Search for the cell housing the specified text and yield its [X, Y] center coordinate. 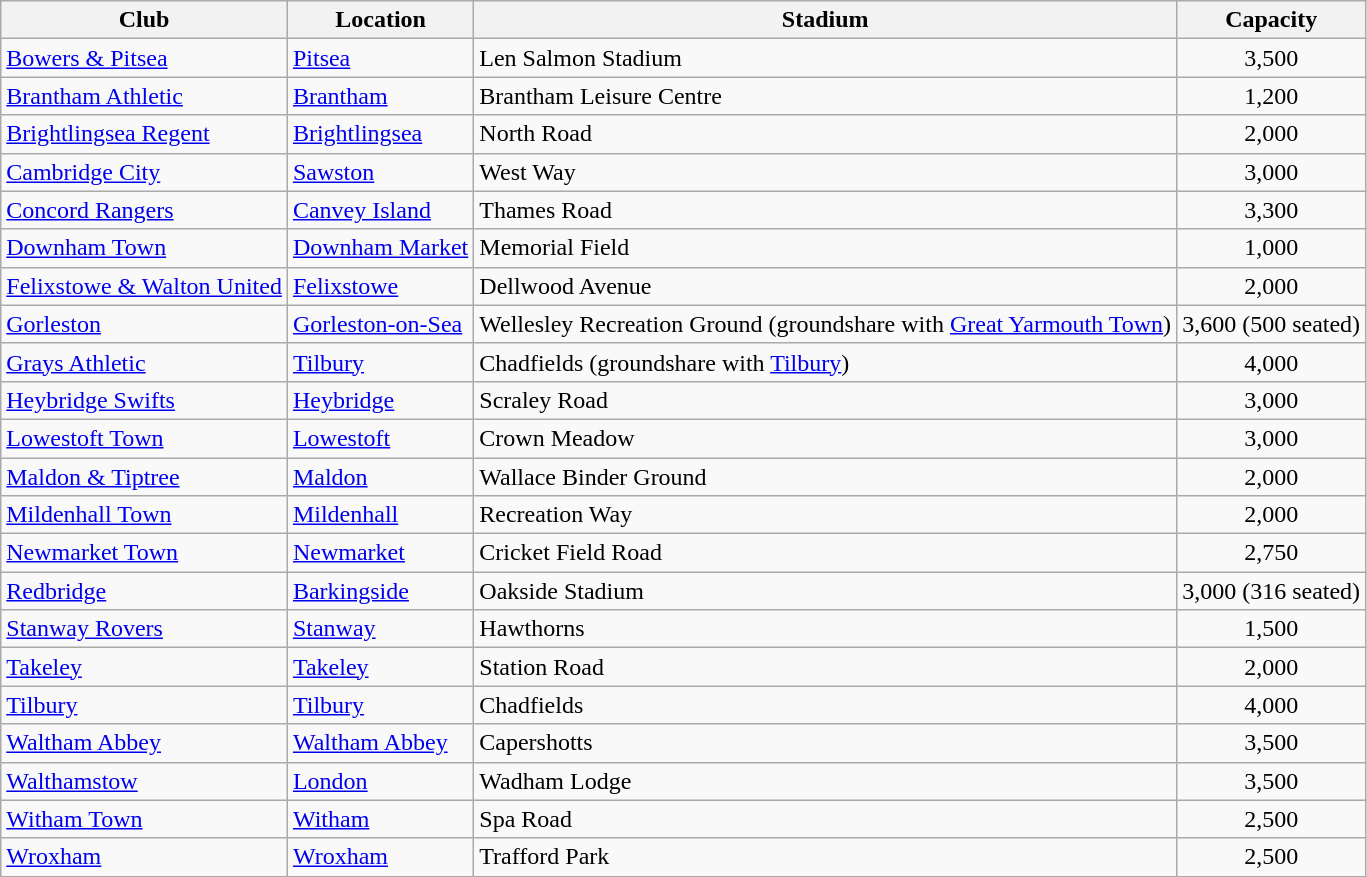
Brantham [380, 96]
Brightlingsea [380, 134]
Thames Road [826, 210]
Club [144, 20]
Station Road [826, 667]
Grays Athletic [144, 362]
Witham [380, 819]
Oakside Stadium [826, 591]
1,000 [1272, 248]
Witham Town [144, 819]
Concord Rangers [144, 210]
Wadham Lodge [826, 781]
Spa Road [826, 819]
Recreation Way [826, 515]
Capershotts [826, 743]
Capacity [1272, 20]
Felixstowe [380, 286]
3,600 (500 seated) [1272, 324]
Maldon & Tiptree [144, 477]
Cricket Field Road [826, 553]
Walthamstow [144, 781]
Wellesley Recreation Ground (groundshare with Great Yarmouth Town) [826, 324]
Canvey Island [380, 210]
Newmarket [380, 553]
Wallace Binder Ground [826, 477]
Crown Meadow [826, 438]
Gorleston [144, 324]
Maldon [380, 477]
Brantham Leisure Centre [826, 96]
Heybridge Swifts [144, 400]
Stanway Rovers [144, 629]
1,200 [1272, 96]
Lowestoft Town [144, 438]
Lowestoft [380, 438]
Brantham Athletic [144, 96]
Cambridge City [144, 172]
Chadfields (groundshare with Tilbury) [826, 362]
Hawthorns [826, 629]
Bowers & Pitsea [144, 58]
North Road [826, 134]
Sawston [380, 172]
Stanway [380, 629]
Barkingside [380, 591]
Mildenhall Town [144, 515]
Trafford Park [826, 857]
Location [380, 20]
Newmarket Town [144, 553]
Redbridge [144, 591]
Stadium [826, 20]
Mildenhall [380, 515]
Brightlingsea Regent [144, 134]
Felixstowe & Walton United [144, 286]
Heybridge [380, 400]
Gorleston-on-Sea [380, 324]
3,000 (316 seated) [1272, 591]
Memorial Field [826, 248]
Scraley Road [826, 400]
2,750 [1272, 553]
1,500 [1272, 629]
Dellwood Avenue [826, 286]
London [380, 781]
Downham Market [380, 248]
West Way [826, 172]
Downham Town [144, 248]
Len Salmon Stadium [826, 58]
Chadfields [826, 705]
3,300 [1272, 210]
Pitsea [380, 58]
